Find where the given text appears and provide that cell's center as [x, y] coordinate. 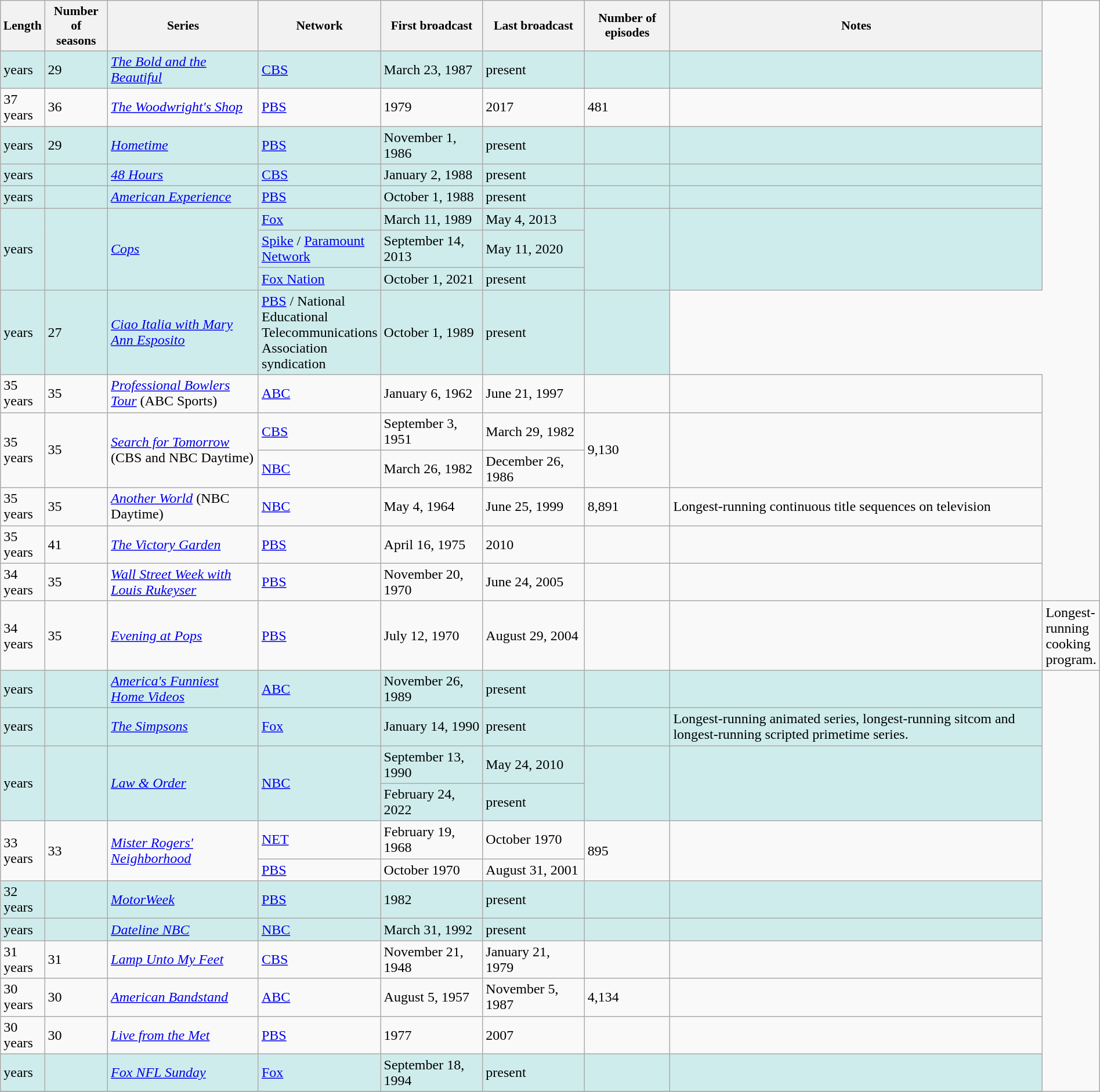
2007 [534, 1035]
March 23, 1987 [432, 70]
Dateline NBC [183, 930]
1979 [432, 107]
Network [319, 26]
Spike / Paramount Network [319, 249]
Hometime [183, 145]
May 4, 2013 [534, 219]
31 years [23, 959]
NET [319, 840]
481 [627, 107]
Notes [856, 26]
27 [77, 332]
October 1, 1989 [432, 332]
December 26, 1986 [534, 469]
33 [77, 851]
48 Hours [183, 175]
March 31, 1992 [432, 930]
36 [77, 107]
August 29, 2004 [534, 636]
Cops [183, 249]
8,891 [627, 507]
First broadcast [432, 26]
Search for Tomorrow (CBS and NBC Daytime) [183, 450]
America's Funniest Home Videos [183, 689]
Live from the Met [183, 1035]
Professional Bowlers Tour (ABC Sports) [183, 393]
January 21, 1979 [534, 959]
June 24, 2005 [534, 582]
PBS / National Educational Telecommunications Association syndication [319, 332]
January 2, 1988 [432, 175]
June 21, 1997 [534, 393]
January 14, 1990 [432, 726]
September 14, 2013 [432, 249]
Longest-running continuous title sequences on television [856, 507]
37 years [23, 107]
November 21, 1948 [432, 959]
2017 [534, 107]
Number ofseasons [77, 26]
41 [77, 544]
Mister Rogers' Neighborhood [183, 851]
May 4, 1964 [432, 507]
February 24, 2022 [432, 803]
2010 [534, 544]
November 1, 1986 [432, 145]
Fox NFL Sunday [183, 1073]
May 24, 2010 [534, 764]
The Victory Garden [183, 544]
March 29, 1982 [534, 431]
Evening at Pops [183, 636]
August 31, 2001 [534, 870]
Law & Order [183, 783]
February 19, 1968 [432, 840]
March 11, 1989 [432, 219]
September 13, 1990 [432, 764]
1982 [432, 900]
MotorWeek [183, 900]
August 5, 1957 [432, 997]
The Simpsons [183, 726]
Fox Nation [319, 279]
American Experience [183, 197]
9,130 [627, 450]
895 [627, 851]
June 25, 1999 [534, 507]
American Bandstand [183, 997]
4,134 [627, 997]
Last broadcast [534, 26]
Length [23, 26]
32 years [23, 900]
November 20, 1970 [432, 582]
July 12, 1970 [432, 636]
Another World (NBC Daytime) [183, 507]
Number ofepisodes [627, 26]
October 1, 2021 [432, 279]
November 5, 1987 [534, 997]
1977 [432, 1035]
November 26, 1989 [432, 689]
March 26, 1982 [432, 469]
May 11, 2020 [534, 249]
Longest-running cooking program. [1071, 636]
September 18, 1994 [432, 1073]
Wall Street Week with Louis Rukeyser [183, 582]
Series [183, 26]
31 [77, 959]
Ciao Italia with Mary Ann Esposito [183, 332]
Longest-running animated series, longest-running sitcom and longest-running scripted primetime series. [856, 726]
October 1, 1988 [432, 197]
April 16, 1975 [432, 544]
September 3, 1951 [432, 431]
The Woodwright's Shop [183, 107]
January 6, 1962 [432, 393]
Lamp Unto My Feet [183, 959]
33 years [23, 851]
The Bold and the Beautiful [183, 70]
